Find where the given text appears and provide that cell's center as [X, Y] coordinate. 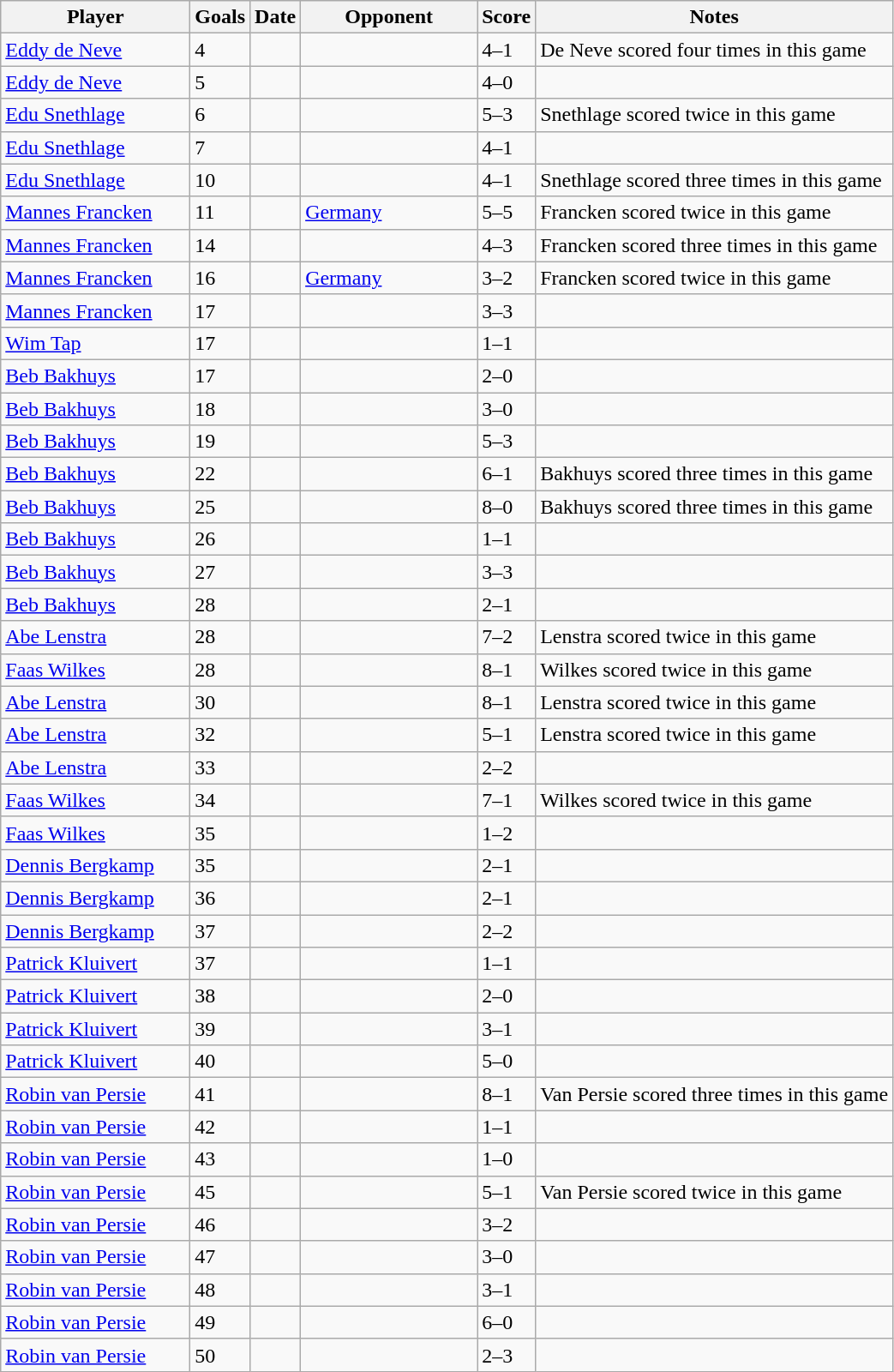
47 [220, 1257]
49 [220, 1322]
19 [220, 442]
Snethlage scored twice in this game [715, 115]
6 [220, 115]
18 [220, 409]
4–0 [507, 82]
34 [220, 800]
30 [220, 702]
11 [220, 213]
5 [220, 82]
7–1 [507, 800]
Player [96, 17]
45 [220, 1192]
4–3 [507, 245]
14 [220, 245]
41 [220, 1094]
Notes [715, 17]
43 [220, 1159]
2–3 [507, 1355]
46 [220, 1225]
48 [220, 1290]
Date [276, 17]
Van Persie scored twice in this game [715, 1192]
Francken scored three times in this game [715, 245]
16 [220, 278]
4 [220, 50]
27 [220, 572]
7–2 [507, 637]
1–0 [507, 1159]
25 [220, 507]
6–0 [507, 1322]
32 [220, 735]
26 [220, 539]
Opponent [389, 17]
33 [220, 767]
Van Persie scored three times in this game [715, 1094]
Score [507, 17]
36 [220, 898]
Goals [220, 17]
39 [220, 1029]
38 [220, 996]
50 [220, 1355]
40 [220, 1062]
5–5 [507, 213]
5–0 [507, 1062]
7 [220, 147]
10 [220, 180]
22 [220, 474]
8–0 [507, 507]
6–1 [507, 474]
Wim Tap [96, 343]
42 [220, 1127]
1–2 [507, 833]
De Neve scored four times in this game [715, 50]
Snethlage scored three times in this game [715, 180]
